Extract the (x, y) coordinate from the center of the cell holding the provided text.  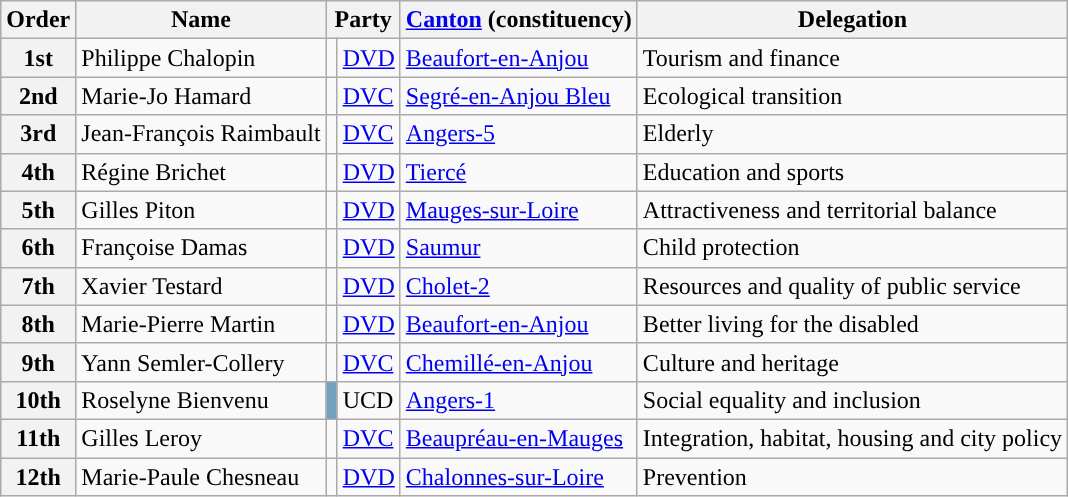
Gilles Leroy (201, 438)
Marie-Pierre Martin (201, 324)
Yann Semler-Collery (201, 362)
Saumur (518, 248)
Roselyne Bienvenu (201, 400)
Better living for the disabled (852, 324)
Marie-Jo Hamard (201, 96)
Social equality and inclusion (852, 400)
4th (38, 172)
Resources and quality of public service (852, 286)
Régine Brichet (201, 172)
Education and sports (852, 172)
Chalonnes-sur-Loire (518, 477)
Gilles Piton (201, 210)
Canton (constituency) (518, 20)
Tourism and finance (852, 58)
UCD (368, 400)
Xavier Testard (201, 286)
9th (38, 362)
3rd (38, 134)
Integration, habitat, housing and city policy (852, 438)
Philippe Chalopin (201, 58)
Child protection (852, 248)
11th (38, 438)
8th (38, 324)
Elderly (852, 134)
Mauges-sur-Loire (518, 210)
Angers-1 (518, 400)
2nd (38, 96)
Françoise Damas (201, 248)
6th (38, 248)
Segré-en-Anjou Bleu (518, 96)
Name (201, 20)
Chemillé-en-Anjou (518, 362)
Party (363, 20)
Ecological transition (852, 96)
Order (38, 20)
Tiercé (518, 172)
7th (38, 286)
Delegation (852, 20)
Jean-François Raimbault (201, 134)
Culture and heritage (852, 362)
12th (38, 477)
10th (38, 400)
Prevention (852, 477)
Angers-5 (518, 134)
5th (38, 210)
Beaupréau-en-Mauges (518, 438)
Cholet-2 (518, 286)
Marie-Paule Chesneau (201, 477)
1st (38, 58)
Attractiveness and territorial balance (852, 210)
